Search for the cell housing the specified text and yield its (X, Y) center coordinate. 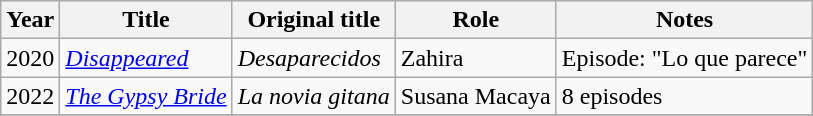
The Gypsy Bride (146, 96)
La novia gitana (314, 96)
Year (30, 20)
Disappeared (146, 58)
2020 (30, 58)
Susana Macaya (476, 96)
Zahira (476, 58)
Role (476, 20)
Episode: "Lo que parece" (684, 58)
Desaparecidos (314, 58)
Original title (314, 20)
8 episodes (684, 96)
Notes (684, 20)
2022 (30, 96)
Title (146, 20)
